Return [x, y] of the center of cell containing provided text 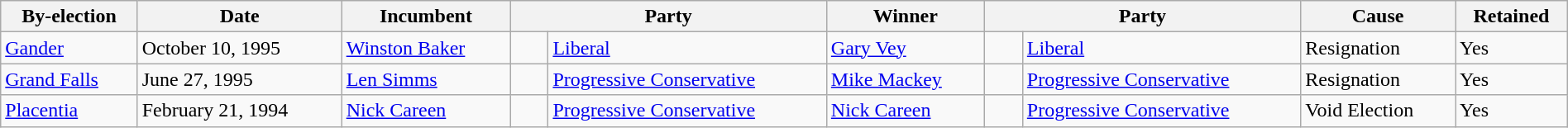
Len Simms [426, 79]
Placentia [69, 111]
Gary Vey [905, 48]
Date [240, 17]
Incumbent [426, 17]
Gander [69, 48]
Winner [905, 17]
Cause [1378, 17]
By-election [69, 17]
June 27, 1995 [240, 79]
Winston Baker [426, 48]
Grand Falls [69, 79]
Mike Mackey [905, 79]
Void Election [1378, 111]
Retained [1512, 17]
October 10, 1995 [240, 48]
February 21, 1994 [240, 111]
